From the cell containing the given text, extract its center point as (X, Y) coordinate. 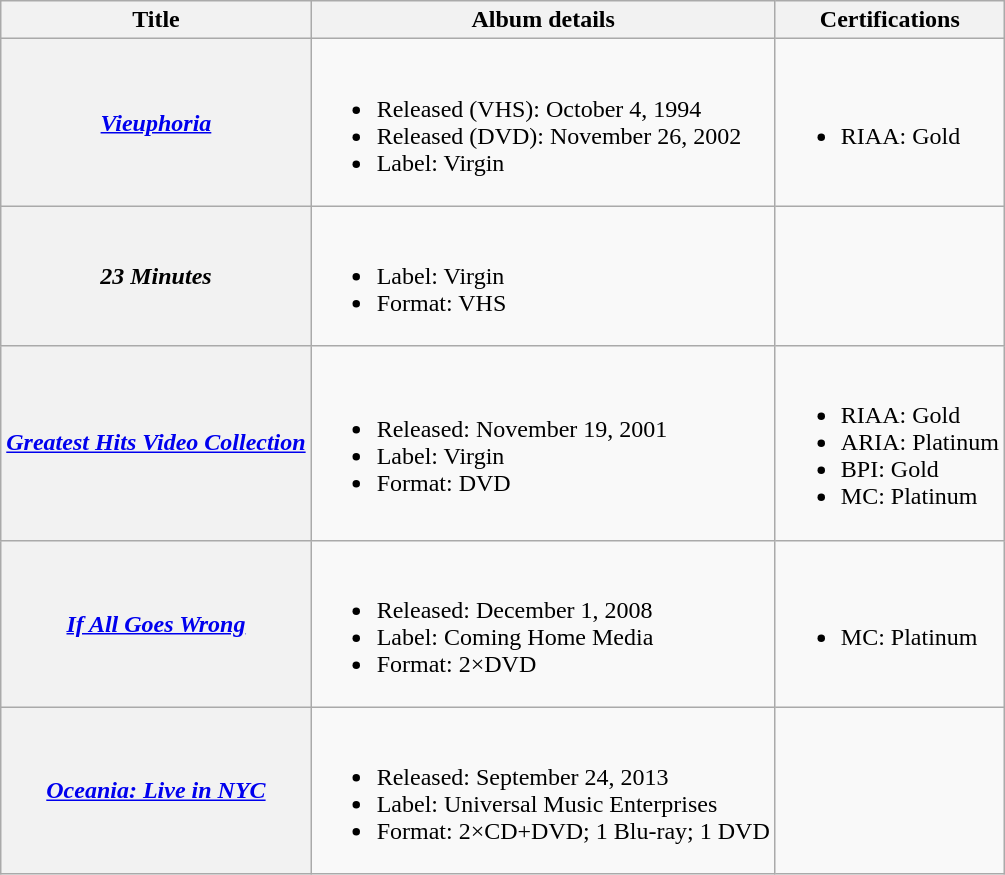
RIAA: GoldARIA: PlatinumBPI: GoldMC: Platinum (890, 443)
Released: November 19, 2001Label: VirginFormat: DVD (543, 443)
Vieuphoria (156, 122)
RIAA: Gold (890, 122)
Certifications (890, 20)
If All Goes Wrong (156, 624)
MC: Platinum (890, 624)
23 Minutes (156, 276)
Label: VirginFormat: VHS (543, 276)
Released: December 1, 2008Label: Coming Home MediaFormat: 2×DVD (543, 624)
Greatest Hits Video Collection (156, 443)
Album details (543, 20)
Oceania: Live in NYC (156, 790)
Title (156, 20)
Released: September 24, 2013Label: Universal Music EnterprisesFormat: 2×CD+DVD; 1 Blu-ray; 1 DVD (543, 790)
Released (VHS): October 4, 1994Released (DVD): November 26, 2002Label: Virgin (543, 122)
